Output the (x, y) coordinate of the center of the cell containing the given text.  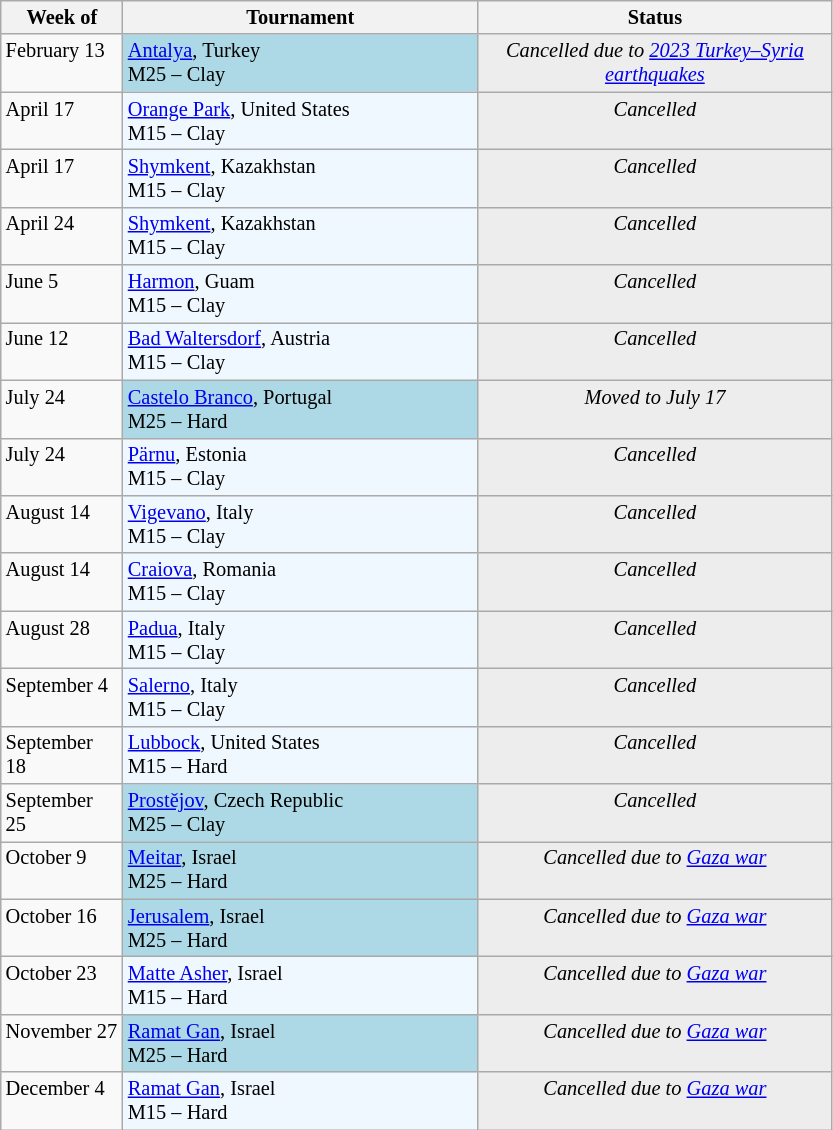
Tournament (300, 17)
June 12 (62, 351)
Vigevano, Italy M15 – Clay (300, 524)
Salerno, Italy M15 – Clay (300, 697)
November 27 (62, 1043)
Castelo Branco, Portugal M25 – Hard (300, 409)
Moved to July 17 (656, 409)
September 18 (62, 755)
Week of (62, 17)
October 23 (62, 985)
September 25 (62, 813)
Padua, Italy M15 – Clay (300, 640)
Jerusalem, Israel M25 – Hard (300, 928)
August 28 (62, 640)
Prostějov, Czech Republic M25 – Clay (300, 813)
Lubbock, United States M15 – Hard (300, 755)
Ramat Gan, Israel M25 – Hard (300, 1043)
February 13 (62, 63)
October 16 (62, 928)
Matte Asher, Israel M15 – Hard (300, 985)
Status (656, 17)
Meitar, Israel M25 – Hard (300, 870)
Ramat Gan, Israel M15 – Hard (300, 1101)
April 24 (62, 236)
September 4 (62, 697)
June 5 (62, 294)
December 4 (62, 1101)
Pärnu, Estonia M15 – Clay (300, 467)
Orange Park, United States M15 – Clay (300, 121)
Antalya, Turkey M25 – Clay (300, 63)
Craiova, Romania M15 – Clay (300, 582)
Harmon, Guam M15 – Clay (300, 294)
October 9 (62, 870)
Cancelled due to 2023 Turkey–Syria earthquakes (656, 63)
Bad Waltersdorf, Austria M15 – Clay (300, 351)
